From the cell containing the given text, extract its center point as [x, y] coordinate. 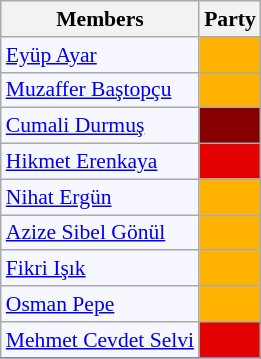
Hikmet Erenkaya [100, 162]
Eyüp Ayar [100, 55]
Members [100, 19]
Nihat Ergün [100, 197]
Azize Sibel Gönül [100, 233]
Mehmet Cevdet Selvi [100, 340]
Muzaffer Baştopçu [100, 90]
Party [230, 19]
Osman Pepe [100, 304]
Cumali Durmuş [100, 126]
Fikri Işık [100, 269]
